From the cell containing the given text, extract its center point as [X, Y] coordinate. 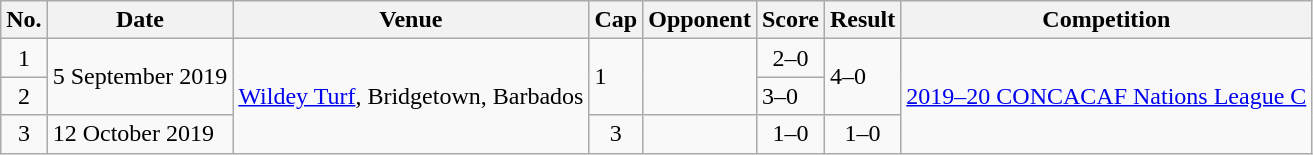
Result [862, 20]
Competition [1106, 20]
12 October 2019 [140, 134]
5 September 2019 [140, 77]
Wildey Turf, Bridgetown, Barbados [411, 96]
2–0 [790, 58]
4–0 [862, 77]
Opponent [700, 20]
Date [140, 20]
Venue [411, 20]
2019–20 CONCACAF Nations League C [1106, 96]
Cap [616, 20]
3–0 [790, 96]
No. [24, 20]
Score [790, 20]
2 [24, 96]
